Locate the cell with the specified text and output its (x, y) center coordinate. 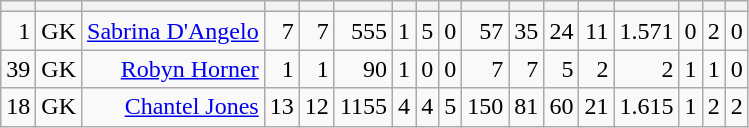
12 (316, 107)
1.571 (646, 31)
81 (526, 107)
57 (486, 31)
90 (363, 69)
Robyn Horner (174, 69)
60 (562, 107)
39 (18, 69)
1155 (363, 107)
555 (363, 31)
18 (18, 107)
Sabrina D'Angelo (174, 31)
Chantel Jones (174, 107)
35 (526, 31)
150 (486, 107)
13 (282, 107)
21 (596, 107)
24 (562, 31)
11 (596, 31)
1.615 (646, 107)
